Detect which cell encompasses the target text, then output its (X, Y) center coordinate. 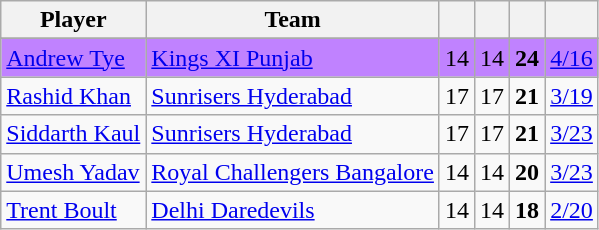
Andrew Tye (74, 58)
3/19 (572, 96)
Umesh Yadav (74, 172)
Player (74, 20)
20 (528, 172)
Team (293, 20)
4/16 (572, 58)
Siddarth Kaul (74, 134)
Kings XI Punjab (293, 58)
18 (528, 210)
Rashid Khan (74, 96)
2/20 (572, 210)
Trent Boult (74, 210)
Royal Challengers Bangalore (293, 172)
Delhi Daredevils (293, 210)
24 (528, 58)
